Find where the given text appears and provide that cell's center as (x, y) coordinate. 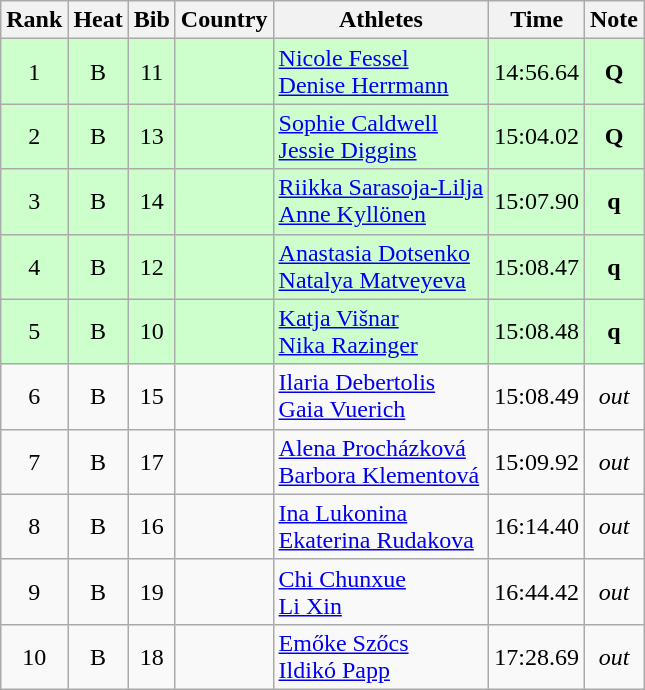
Rank (34, 20)
Nicole FesselDenise Herrmann (381, 72)
12 (152, 266)
8 (34, 526)
16:44.42 (537, 592)
14:56.64 (537, 72)
14 (152, 202)
17 (152, 462)
Chi ChunxueLi Xin (381, 592)
Sophie CaldwellJessie Diggins (381, 136)
Katja VišnarNika Razinger (381, 332)
17:28.69 (537, 656)
Alena ProcházkováBarbora Klementová (381, 462)
6 (34, 396)
Heat (98, 20)
15:04.02 (537, 136)
4 (34, 266)
5 (34, 332)
15:09.92 (537, 462)
3 (34, 202)
19 (152, 592)
Ina LukoninaEkaterina Rudakova (381, 526)
7 (34, 462)
Anastasia DotsenkoNatalya Matveyeva (381, 266)
15:08.49 (537, 396)
Note (614, 20)
15:07.90 (537, 202)
Athletes (381, 20)
15:08.48 (537, 332)
Country (224, 20)
15 (152, 396)
Bib (152, 20)
11 (152, 72)
16:14.40 (537, 526)
16 (152, 526)
15:08.47 (537, 266)
Time (537, 20)
9 (34, 592)
Riikka Sarasoja-LiljaAnne Kyllönen (381, 202)
Emőke SzőcsIldikó Papp (381, 656)
Ilaria DebertolisGaia Vuerich (381, 396)
2 (34, 136)
18 (152, 656)
1 (34, 72)
13 (152, 136)
